Locate the cell with the specified text and output its [x, y] center coordinate. 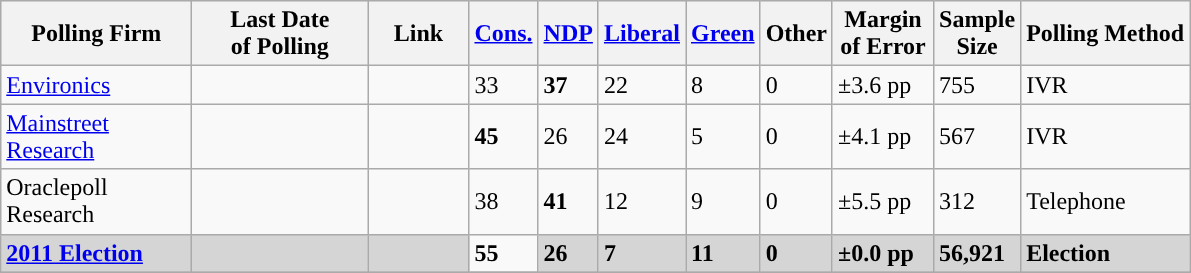
755 [978, 85]
Telephone [1106, 202]
NDP [568, 34]
5 [724, 136]
33 [504, 85]
Cons. [504, 34]
±5.5 pp [882, 202]
12 [642, 202]
8 [724, 85]
Mainstreet Research [96, 136]
9 [724, 202]
Polling Method [1106, 34]
312 [978, 202]
±4.1 pp [882, 136]
45 [504, 136]
SampleSize [978, 34]
24 [642, 136]
37 [568, 85]
Election [1106, 253]
Green [724, 34]
±3.6 pp [882, 85]
38 [504, 202]
Last Dateof Polling [280, 34]
Oraclepoll Research [96, 202]
Environics [96, 85]
±0.0 pp [882, 253]
567 [978, 136]
7 [642, 253]
Liberal [642, 34]
41 [568, 202]
Other [796, 34]
56,921 [978, 253]
22 [642, 85]
Marginof Error [882, 34]
11 [724, 253]
2011 Election [96, 253]
Polling Firm [96, 34]
Link [418, 34]
55 [504, 253]
